Identify which cell holds the provided text, then report its (X, Y) central coordinate. 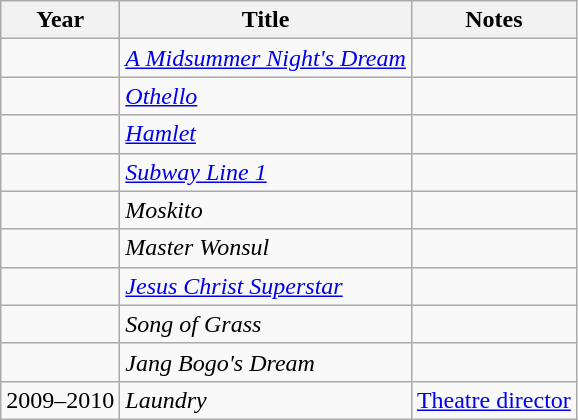
Notes (494, 20)
Jesus Christ Superstar (266, 286)
Othello (266, 96)
Song of Grass (266, 324)
Theatre director (494, 400)
A Midsummer Night's Dream (266, 58)
Laundry (266, 400)
2009–2010 (60, 400)
Subway Line 1 (266, 172)
Jang Bogo's Dream (266, 362)
Master Wonsul (266, 248)
Title (266, 20)
Year (60, 20)
Moskito (266, 210)
Hamlet (266, 134)
